Identify which cell holds the provided text, then report its [x, y] central coordinate. 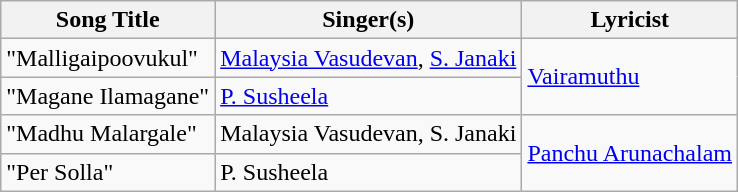
Song Title [108, 20]
"Per Solla" [108, 172]
"Magane Ilamagane" [108, 96]
Panchu Arunachalam [630, 153]
"Madhu Malargale" [108, 134]
"Malligaipoovukul" [108, 58]
Singer(s) [368, 20]
Vairamuthu [630, 77]
Lyricist [630, 20]
